Output the (x, y) coordinate of the center of the cell containing the given text.  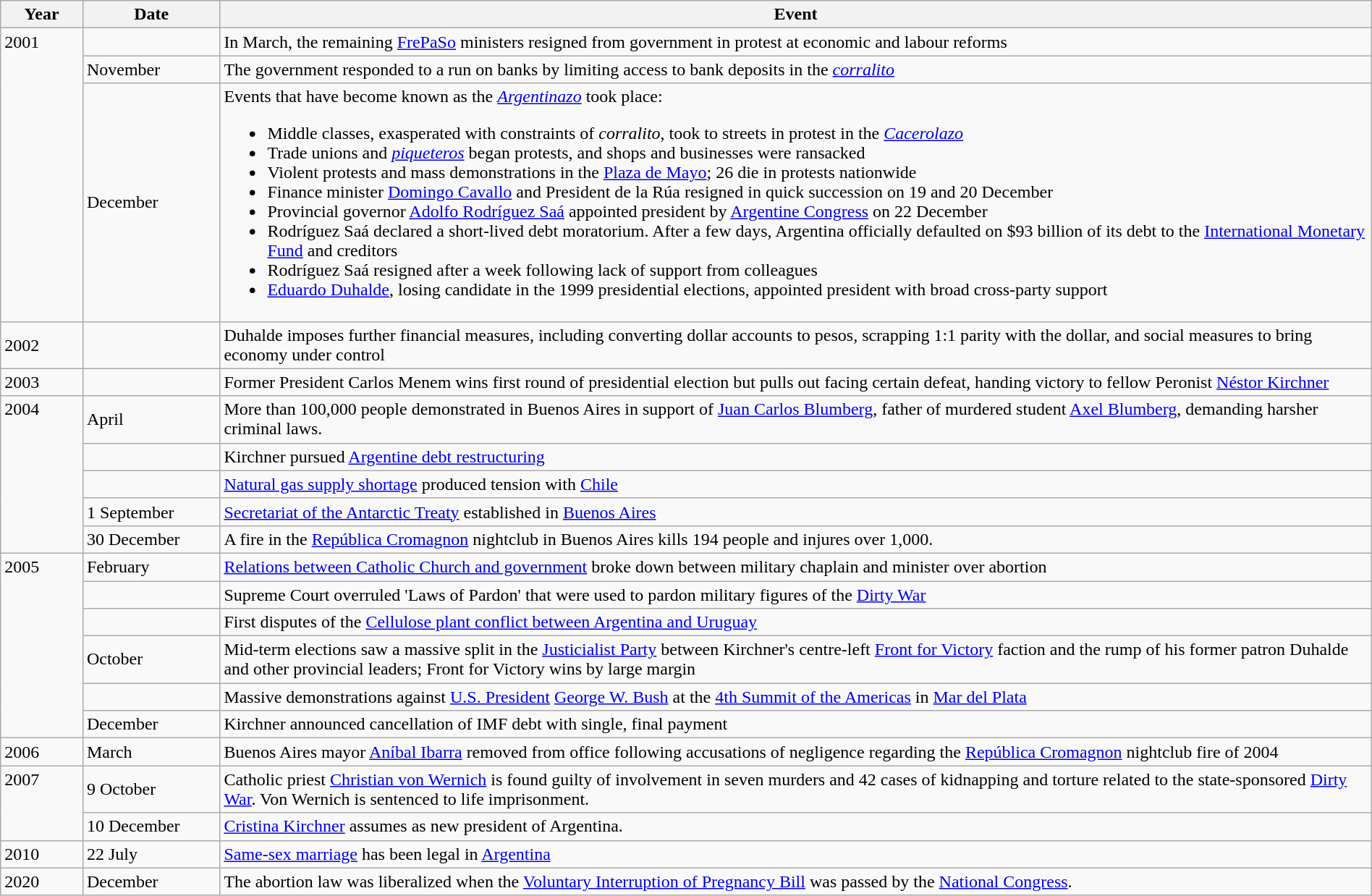
2004 (42, 475)
Kirchner pursued Argentine debt restructuring (796, 457)
March (151, 752)
Year (42, 14)
Same-sex marriage has been legal in Argentina (796, 854)
February (151, 567)
November (151, 69)
Natural gas supply shortage produced tension with Chile (796, 484)
Secretariat of the Antarctic Treaty established in Buenos Aires (796, 512)
10 December (151, 827)
In March, the remaining FrePaSo ministers resigned from government in protest at economic and labour reforms (796, 42)
2001 (42, 175)
Date (151, 14)
Event (796, 14)
2007 (42, 803)
2010 (42, 854)
1 September (151, 512)
April (151, 420)
30 December (151, 539)
Relations between Catholic Church and government broke down between military chaplain and minister over abortion (796, 567)
2003 (42, 382)
A fire in the República Cromagnon nightclub in Buenos Aires kills 194 people and injures over 1,000. (796, 539)
The government responded to a run on banks by limiting access to bank deposits in the corralito (796, 69)
First disputes of the Cellulose plant conflict between Argentina and Uruguay (796, 622)
2006 (42, 752)
October (151, 660)
22 July (151, 854)
Buenos Aires mayor Aníbal Ibarra removed from office following accusations of negligence regarding the República Cromagnon nightclub fire of 2004 (796, 752)
9 October (151, 789)
Supreme Court overruled 'Laws of Pardon' that were used to pardon military figures of the Dirty War (796, 594)
The abortion law was liberalized when the Voluntary Interruption of Pregnancy Bill was passed by the National Congress. (796, 882)
Kirchner announced cancellation of IMF debt with single, final payment (796, 724)
Massive demonstrations against U.S. President George W. Bush at the 4th Summit of the Americas in Mar del Plata (796, 697)
Cristina Kirchner assumes as new president of Argentina. (796, 827)
2002 (42, 345)
2020 (42, 882)
2005 (42, 646)
